Capture the cell that displays the provided text and extract its (x, y) central coordinate. 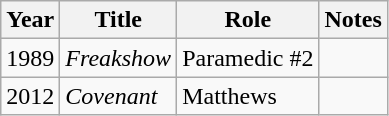
Title (118, 20)
Paramedic #2 (248, 58)
Freakshow (118, 58)
2012 (30, 96)
Matthews (248, 96)
1989 (30, 58)
Role (248, 20)
Covenant (118, 96)
Notes (353, 20)
Year (30, 20)
